Search for the cell housing the specified text and yield its [X, Y] center coordinate. 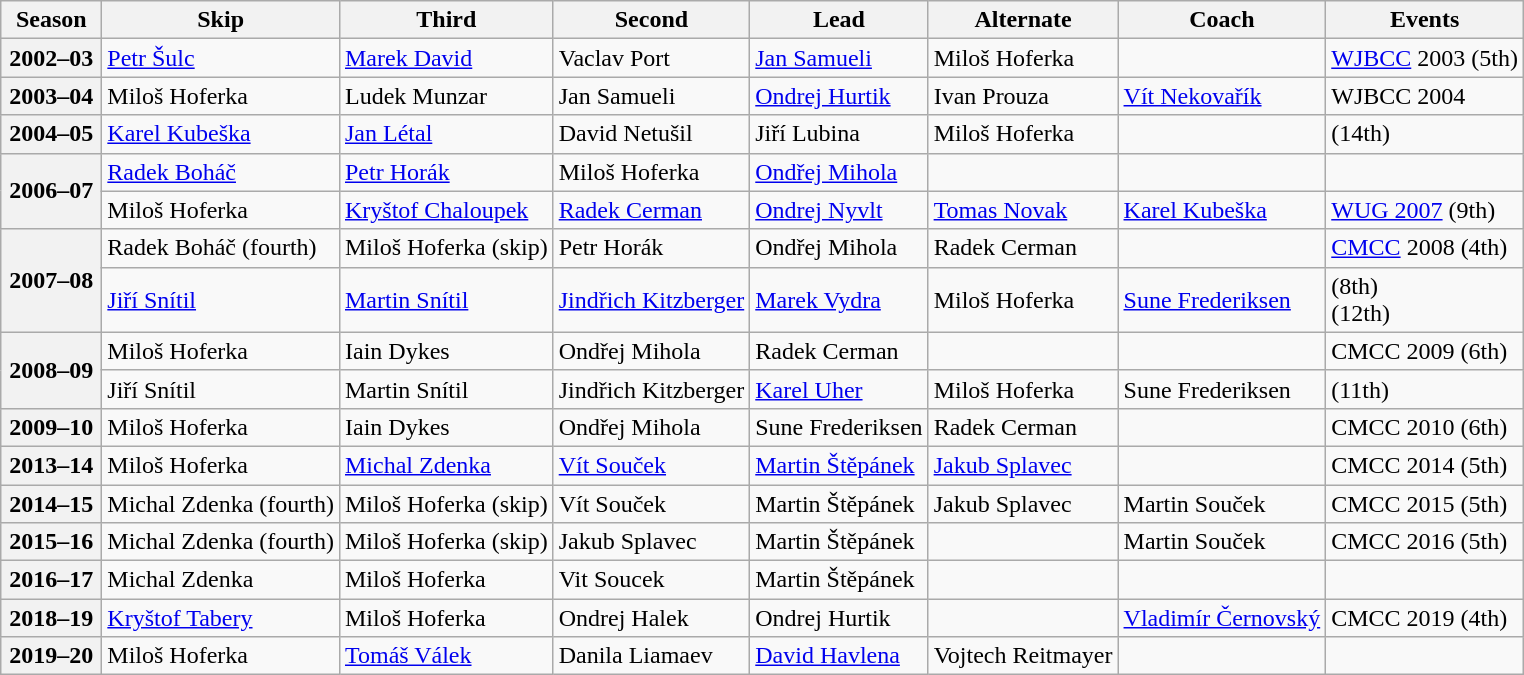
2016–17 [52, 580]
2007–08 [52, 280]
2015–16 [52, 542]
CMCC 2014 (5th) [1425, 465]
CMCC 2016 (5th) [1425, 542]
Alternate [1023, 20]
2006–07 [52, 191]
Ludek Munzar [446, 96]
Vaclav Port [652, 58]
2002–03 [52, 58]
Coach [1222, 20]
CMCC 2008 (4th) [1425, 248]
Marek Vydra [839, 300]
2013–14 [52, 465]
WJBCC 2004 [1425, 96]
Jan Létal [446, 134]
David Netušil [652, 134]
(8th) (12th) [1425, 300]
2019–20 [52, 656]
Vit Soucek [652, 580]
CMCC 2009 (6th) [1425, 351]
Ivan Prouza [1023, 96]
2008–09 [52, 370]
CMCC 2015 (5th) [1425, 503]
Radek Boháč [221, 172]
Ondrej Halek [652, 618]
WUG 2007 (9th) [1425, 210]
Marek David [446, 58]
CMCC 2010 (6th) [1425, 427]
Jiří Lubina [839, 134]
2003–04 [52, 96]
WJBCC 2003 (5th) [1425, 58]
Vladimír Černovský [1222, 618]
Danila Liamaev [652, 656]
David Havlena [839, 656]
Second [652, 20]
Karel Uher [839, 389]
Petr Šulc [221, 58]
Kryštof Chaloupek [446, 210]
Lead [839, 20]
2014–15 [52, 503]
2004–05 [52, 134]
Radek Boháč (fourth) [221, 248]
Tomáš Válek [446, 656]
2018–19 [52, 618]
2009–10 [52, 427]
Tomas Novak [1023, 210]
Season [52, 20]
(14th) [1425, 134]
Skip [221, 20]
Ondrej Nyvlt [839, 210]
(11th) [1425, 389]
Events [1425, 20]
Vít Nekovařík [1222, 96]
CMCC 2019 (4th) [1425, 618]
Kryštof Tabery [221, 618]
Vojtech Reitmayer [1023, 656]
Third [446, 20]
